Scan for the cell matching the given text and deliver its [x, y] coordinate at center. 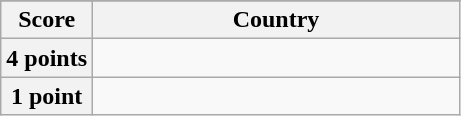
4 points [47, 58]
1 point [47, 96]
Score [47, 20]
Country [276, 20]
